For the text-containing cell, return its midpoint in [X, Y] coordinate format. 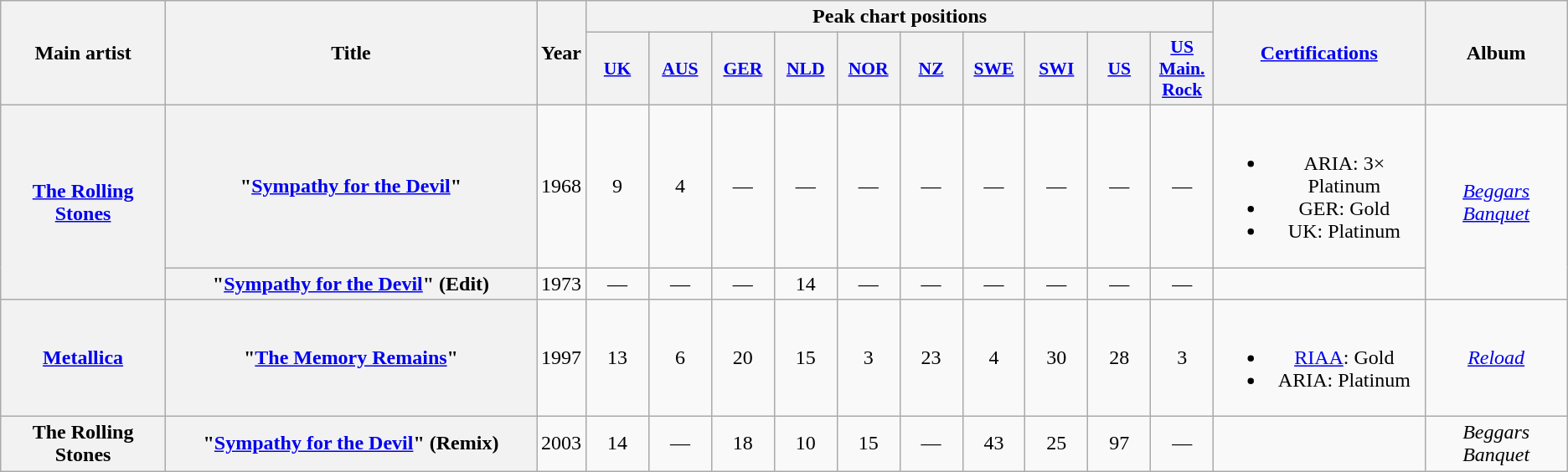
"The Memory Remains" [350, 358]
Metallica [84, 358]
SWE [993, 69]
USMain. Rock [1183, 69]
10 [806, 444]
2003 [561, 444]
20 [742, 358]
Reload [1496, 358]
9 [618, 186]
AUS [680, 69]
97 [1119, 444]
US [1119, 69]
UK [618, 69]
SWI [1057, 69]
"Sympathy for the Devil" [350, 186]
RIAA: GoldARIA: Platinum [1319, 358]
30 [1057, 358]
NZ [931, 69]
25 [1057, 444]
Title [350, 54]
23 [931, 358]
43 [993, 444]
ARIA: 3× PlatinumGER: GoldUK: Platinum [1319, 186]
NLD [806, 69]
"Sympathy for the Devil" (Edit) [350, 284]
Peak chart positions [900, 17]
13 [618, 358]
Certifications [1319, 54]
28 [1119, 358]
GER [742, 69]
1997 [561, 358]
Album [1496, 54]
Main artist [84, 54]
NOR [868, 69]
6 [680, 358]
1973 [561, 284]
"Sympathy for the Devil" (Remix) [350, 444]
18 [742, 444]
Year [561, 54]
1968 [561, 186]
